Pinpoint the cell where the given text exists, returning its [X, Y] midpoint coordinate. 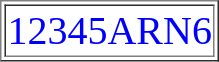
12345ARN6 [109, 30]
